Determine the [X, Y] coordinate at the center of the cell enclosing the given text.  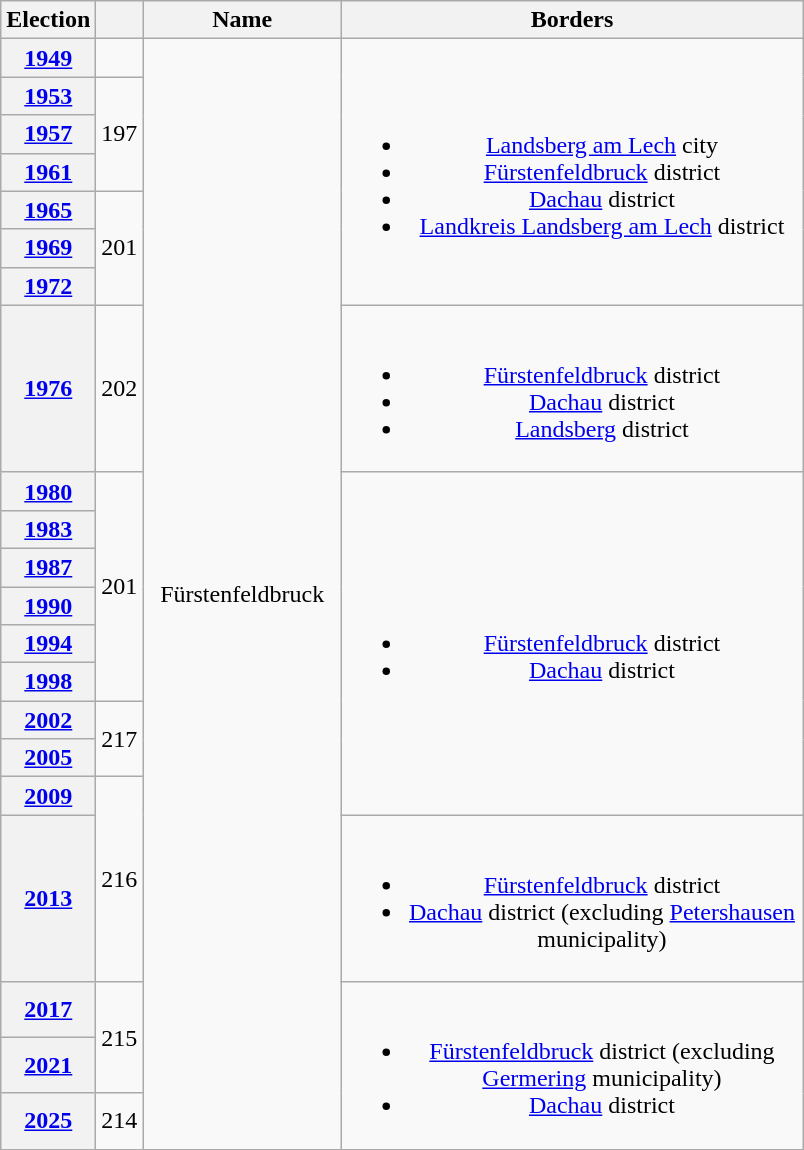
214 [120, 1121]
1998 [48, 682]
217 [120, 739]
Name [242, 20]
Fürstenfeldbruck districtDachau districtLandsberg district [572, 388]
1953 [48, 96]
2025 [48, 1121]
Borders [572, 20]
1980 [48, 491]
Fürstenfeldbruck districtDachau district (excluding Petershausen municipality) [572, 898]
2013 [48, 898]
1994 [48, 644]
Landsberg am Lech cityFürstenfeldbruck districtDachau districtLandkreis Landsberg am Lech district [572, 172]
1957 [48, 134]
1961 [48, 172]
Election [48, 20]
1969 [48, 248]
197 [120, 134]
2005 [48, 758]
202 [120, 388]
1965 [48, 210]
2002 [48, 720]
216 [120, 880]
Fürstenfeldbruck district (excluding Germering municipality)Dachau district [572, 1066]
1972 [48, 286]
Fürstenfeldbruck districtDachau district [572, 644]
1976 [48, 388]
1987 [48, 567]
1983 [48, 529]
2017 [48, 1010]
2021 [48, 1066]
1990 [48, 605]
215 [120, 1038]
1949 [48, 58]
2009 [48, 796]
Fürstenfeldbruck [242, 594]
